Detect which cell encompasses the target text, then output its (X, Y) center coordinate. 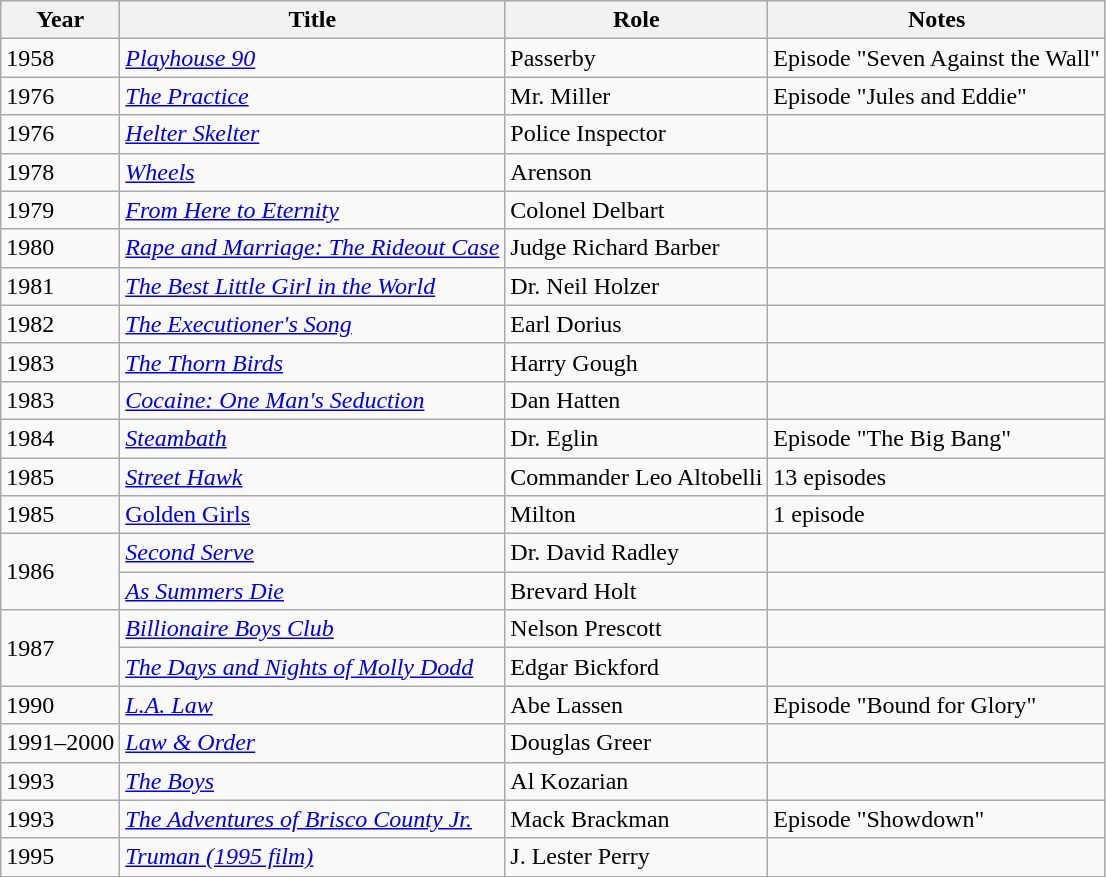
Dr. Neil Holzer (636, 286)
Brevard Holt (636, 591)
Dr. Eglin (636, 438)
1981 (60, 286)
Playhouse 90 (312, 58)
Douglas Greer (636, 743)
Second Serve (312, 553)
1987 (60, 648)
The Thorn Birds (312, 362)
Al Kozarian (636, 781)
1980 (60, 248)
Dr. David Radley (636, 553)
Mack Brackman (636, 819)
Billionaire Boys Club (312, 629)
The Days and Nights of Molly Dodd (312, 667)
Steambath (312, 438)
Episode "Jules and Eddie" (937, 96)
Truman (1995 film) (312, 857)
Episode "Showdown" (937, 819)
Edgar Bickford (636, 667)
L.A. Law (312, 705)
Wheels (312, 172)
Abe Lassen (636, 705)
Notes (937, 20)
The Adventures of Brisco County Jr. (312, 819)
Title (312, 20)
The Practice (312, 96)
Law & Order (312, 743)
1 episode (937, 515)
Arenson (636, 172)
Milton (636, 515)
1986 (60, 572)
Nelson Prescott (636, 629)
Mr. Miller (636, 96)
Earl Dorius (636, 324)
1991–2000 (60, 743)
Colonel Delbart (636, 210)
From Here to Eternity (312, 210)
1995 (60, 857)
Golden Girls (312, 515)
Year (60, 20)
Helter Skelter (312, 134)
Judge Richard Barber (636, 248)
Rape and Marriage: The Rideout Case (312, 248)
Episode "Bound for Glory" (937, 705)
1982 (60, 324)
1958 (60, 58)
Role (636, 20)
Dan Hatten (636, 400)
1979 (60, 210)
Police Inspector (636, 134)
Street Hawk (312, 477)
Episode "Seven Against the Wall" (937, 58)
Episode "The Big Bang" (937, 438)
1990 (60, 705)
Harry Gough (636, 362)
The Boys (312, 781)
13 episodes (937, 477)
Passerby (636, 58)
Commander Leo Altobelli (636, 477)
As Summers Die (312, 591)
1984 (60, 438)
Cocaine: One Man's Seduction (312, 400)
The Executioner's Song (312, 324)
J. Lester Perry (636, 857)
The Best Little Girl in the World (312, 286)
1978 (60, 172)
